Return the [x, y] coordinate for the center point of the cell that contains the specified text.  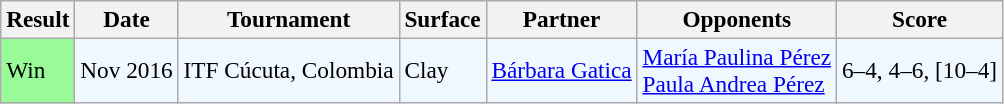
Win [38, 70]
ITF Cúcuta, Colombia [288, 70]
Clay [442, 70]
Bárbara Gatica [562, 70]
Surface [442, 19]
Opponents [737, 19]
María Paulina Pérez Paula Andrea Pérez [737, 70]
Partner [562, 19]
Date [126, 19]
Nov 2016 [126, 70]
Tournament [288, 19]
Score [920, 19]
Result [38, 19]
6–4, 4–6, [10–4] [920, 70]
